Search for the cell housing the specified text and yield its (x, y) center coordinate. 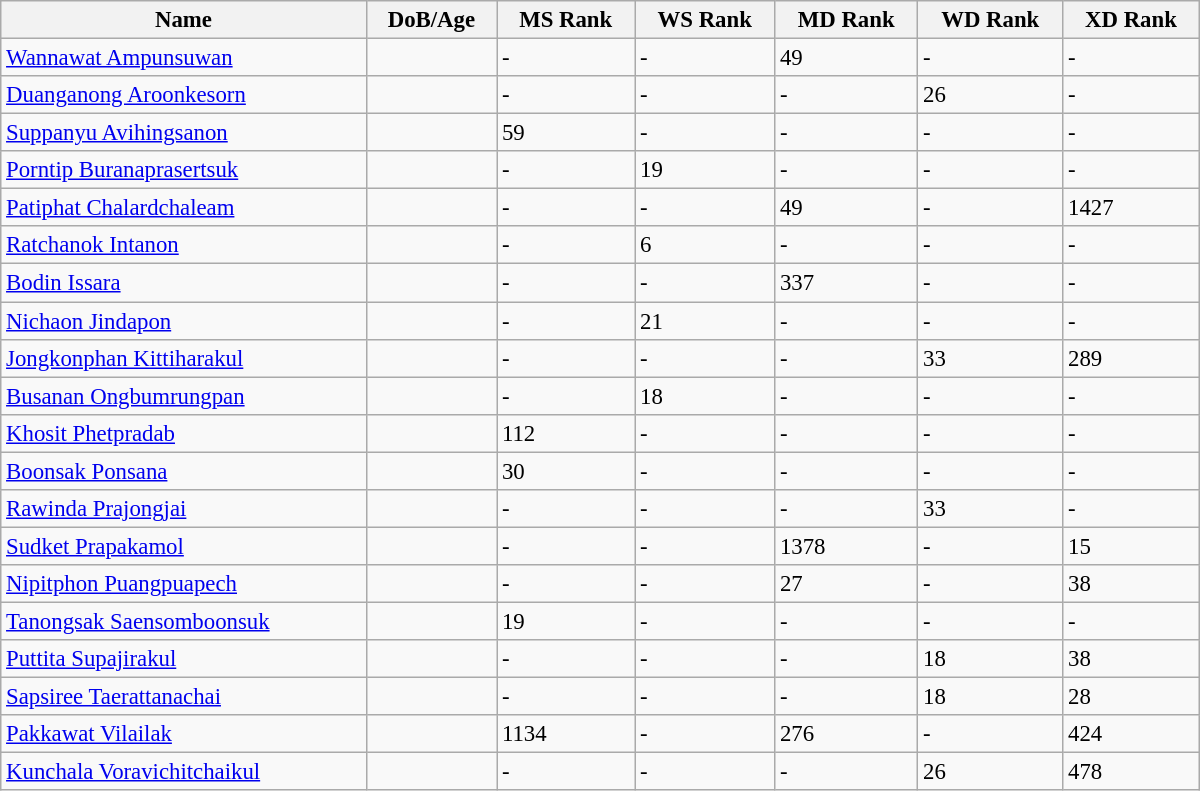
424 (1132, 734)
Khosit Phetpradab (184, 433)
1427 (1132, 208)
28 (1132, 697)
Kunchala Voravichitchaikul (184, 772)
MS Rank (566, 20)
Sapsiree Taerattanachai (184, 697)
27 (846, 584)
337 (846, 283)
Nipitphon Puangpuapech (184, 584)
Suppanyu Avihingsanon (184, 133)
6 (705, 245)
478 (1132, 772)
Boonsak Ponsana (184, 471)
1378 (846, 546)
Duanganong Aroonkesorn (184, 95)
15 (1132, 546)
1134 (566, 734)
MD Rank (846, 20)
Pakkawat Vilailak (184, 734)
Jongkonphan Kittiharakul (184, 358)
21 (705, 321)
Tanongsak Saensomboonsuk (184, 621)
Patiphat Chalardchaleam (184, 208)
Bodin Issara (184, 283)
XD Rank (1132, 20)
Busanan Ongbumrungpan (184, 396)
276 (846, 734)
DoB/Age (431, 20)
Puttita Supajirakul (184, 659)
WS Rank (705, 20)
Sudket Prapakamol (184, 546)
59 (566, 133)
WD Rank (990, 20)
Wannawat Ampunsuwan (184, 58)
Nichaon Jindapon (184, 321)
Ratchanok Intanon (184, 245)
Name (184, 20)
30 (566, 471)
112 (566, 433)
Rawinda Prajongjai (184, 509)
289 (1132, 358)
Porntip Buranaprasertsuk (184, 170)
